From the cell containing the given text, extract its center point as (x, y) coordinate. 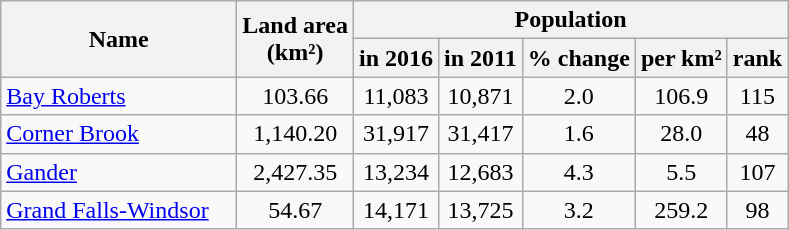
1,140.20 (296, 134)
259.2 (681, 210)
Land area(km²) (296, 39)
14,171 (396, 210)
54.67 (296, 210)
rank (757, 58)
Bay Roberts (119, 96)
5.5 (681, 172)
1.6 (578, 134)
3.2 (578, 210)
Population (570, 20)
13,725 (481, 210)
2.0 (578, 96)
Name (119, 39)
% change (578, 58)
in 2011 (481, 58)
2,427.35 (296, 172)
106.9 (681, 96)
per km² (681, 58)
107 (757, 172)
48 (757, 134)
4.3 (578, 172)
98 (757, 210)
31,417 (481, 134)
in 2016 (396, 58)
11,083 (396, 96)
31,917 (396, 134)
Corner Brook (119, 134)
Gander (119, 172)
10,871 (481, 96)
Grand Falls-Windsor (119, 210)
103.66 (296, 96)
13,234 (396, 172)
28.0 (681, 134)
115 (757, 96)
12,683 (481, 172)
